Identify which cell holds the provided text, then report its [X, Y] central coordinate. 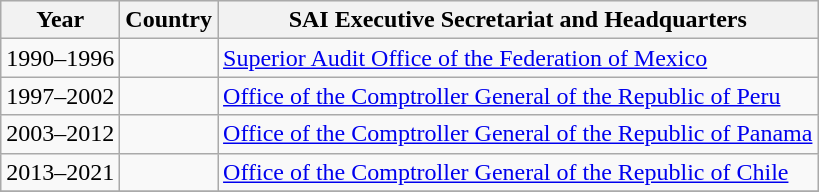
Office of the Comptroller General of the Republic of Chile [518, 172]
Year [60, 20]
Office of the Comptroller General of the Republic of Peru [518, 96]
SAI Executive Secretariat and Headquarters [518, 20]
1990–1996 [60, 58]
1997–2002 [60, 96]
Office of the Comptroller General of the Republic of Panama [518, 134]
Country [169, 20]
Superior Audit Office of the Federation of Mexico [518, 58]
2003–2012 [60, 134]
2013–2021 [60, 172]
